Extract the [X, Y] coordinate from the center of the cell holding the provided text.  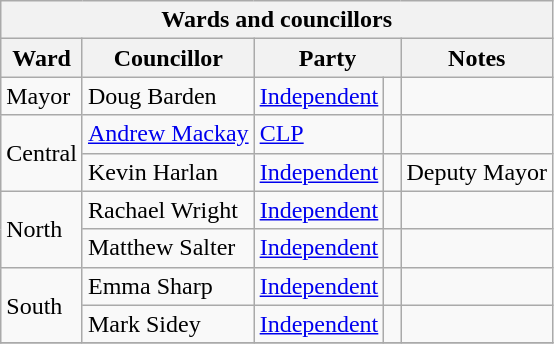
Wards and councillors [277, 20]
Doug Barden [168, 96]
Kevin Harlan [168, 172]
Rachael Wright [168, 210]
Ward [42, 58]
North [42, 229]
Emma Sharp [168, 286]
Mark Sidey [168, 324]
Mayor [42, 96]
South [42, 305]
Andrew Mackay [168, 134]
Notes [477, 58]
Party [328, 58]
CLP [319, 134]
Deputy Mayor [477, 172]
Central [42, 153]
Councillor [168, 58]
Matthew Salter [168, 248]
